Provide the [X, Y] coordinate of the cell's center where the given text is located.  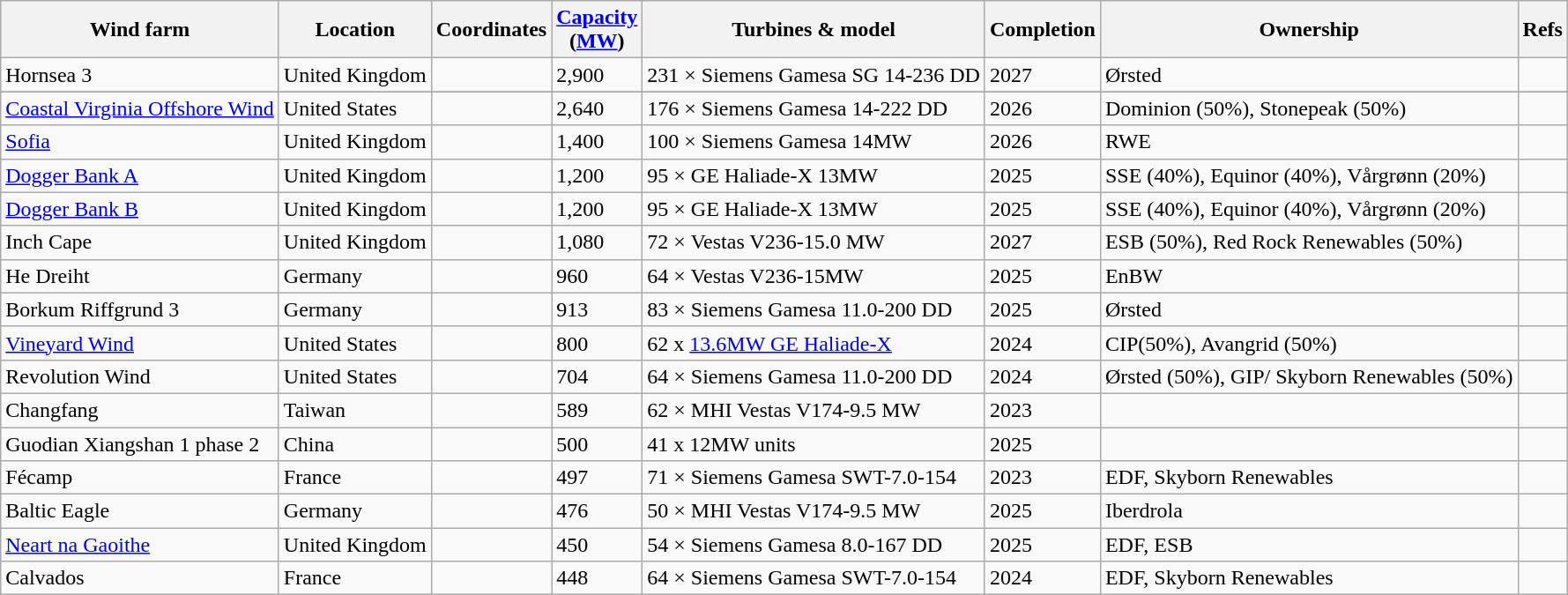
72 × Vestas V236-15.0 MW [814, 242]
448 [598, 578]
Sofia [140, 142]
450 [598, 545]
704 [598, 376]
497 [598, 478]
Iberdrola [1309, 511]
500 [598, 443]
Wind farm [140, 30]
589 [598, 410]
Coordinates [491, 30]
Vineyard Wind [140, 343]
ESB (50%), Red Rock Renewables (50%) [1309, 242]
Ørsted (50%), GIP/ Skyborn Renewables (50%) [1309, 376]
100 × Siemens Gamesa 14MW [814, 142]
83 × Siemens Gamesa 11.0-200 DD [814, 309]
Calvados [140, 578]
Baltic Eagle [140, 511]
64 × Siemens Gamesa SWT-7.0-154 [814, 578]
Capacity(MW) [598, 30]
Revolution Wind [140, 376]
Refs [1542, 30]
Dogger Bank B [140, 209]
Hornsea 3 [140, 75]
2,900 [598, 75]
62 x 13.6MW GE Haliade-X [814, 343]
2,640 [598, 108]
64 × Vestas V236-15MW [814, 276]
EDF, ESB [1309, 545]
913 [598, 309]
Coastal Virginia Offshore Wind [140, 108]
Dominion (50%), Stonepeak (50%) [1309, 108]
176 × Siemens Gamesa 14-222 DD [814, 108]
Ownership [1309, 30]
RWE [1309, 142]
Borkum Riffgrund 3 [140, 309]
Neart na Gaoithe [140, 545]
476 [598, 511]
41 x 12MW units [814, 443]
50 × MHI Vestas V174-9.5 MW [814, 511]
CIP(50%), Avangrid (50%) [1309, 343]
Fécamp [140, 478]
Completion [1042, 30]
54 × Siemens Gamesa 8.0-167 DD [814, 545]
960 [598, 276]
Dogger Bank A [140, 175]
Turbines & model [814, 30]
He Dreiht [140, 276]
64 × Siemens Gamesa 11.0-200 DD [814, 376]
71 × Siemens Gamesa SWT-7.0-154 [814, 478]
1,400 [598, 142]
800 [598, 343]
62 × MHI Vestas V174-9.5 MW [814, 410]
Taiwan [354, 410]
231 × Siemens Gamesa SG 14-236 DD [814, 75]
Location [354, 30]
1,080 [598, 242]
EnBW [1309, 276]
China [354, 443]
Changfang [140, 410]
Guodian Xiangshan 1 phase 2 [140, 443]
Inch Cape [140, 242]
